Capture the cell that displays the provided text and extract its [X, Y] central coordinate. 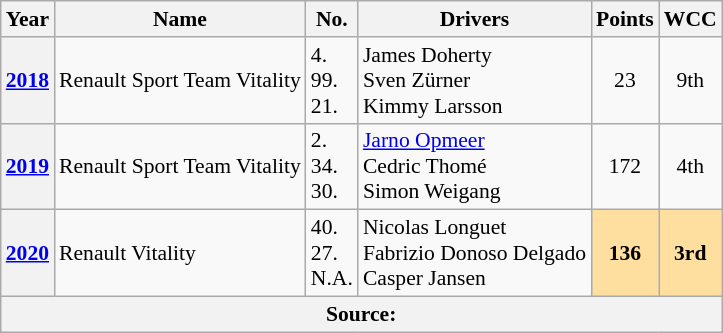
James Doherty Sven Zürner Kimmy Larsson [474, 80]
WCC [690, 19]
Source: [362, 315]
2019 [28, 166]
Drivers [474, 19]
No. [332, 19]
136 [625, 254]
9th [690, 80]
172 [625, 166]
2020 [28, 254]
3rd [690, 254]
2.34.30. [332, 166]
4th [690, 166]
4.99.21. [332, 80]
Points [625, 19]
Jarno Opmeer Cedric Thomé Simon Weigang [474, 166]
23 [625, 80]
Renault Vitality [180, 254]
Name [180, 19]
2018 [28, 80]
Nicolas Longuet Fabrizio Donoso Delgado Casper Jansen [474, 254]
40.27.N.A. [332, 254]
Year [28, 19]
